Provide the (x, y) coordinate of the cell's center where the given text is located.  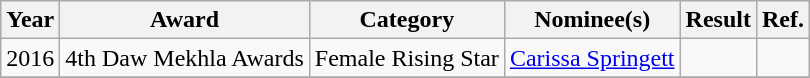
Category (406, 20)
Carissa Springett (592, 58)
Nominee(s) (592, 20)
Result (718, 20)
4th Daw Mekhla Awards (184, 58)
Award (184, 20)
Year (30, 20)
Ref. (782, 20)
2016 (30, 58)
Female Rising Star (406, 58)
